Detect which cell encompasses the target text, then output its [X, Y] center coordinate. 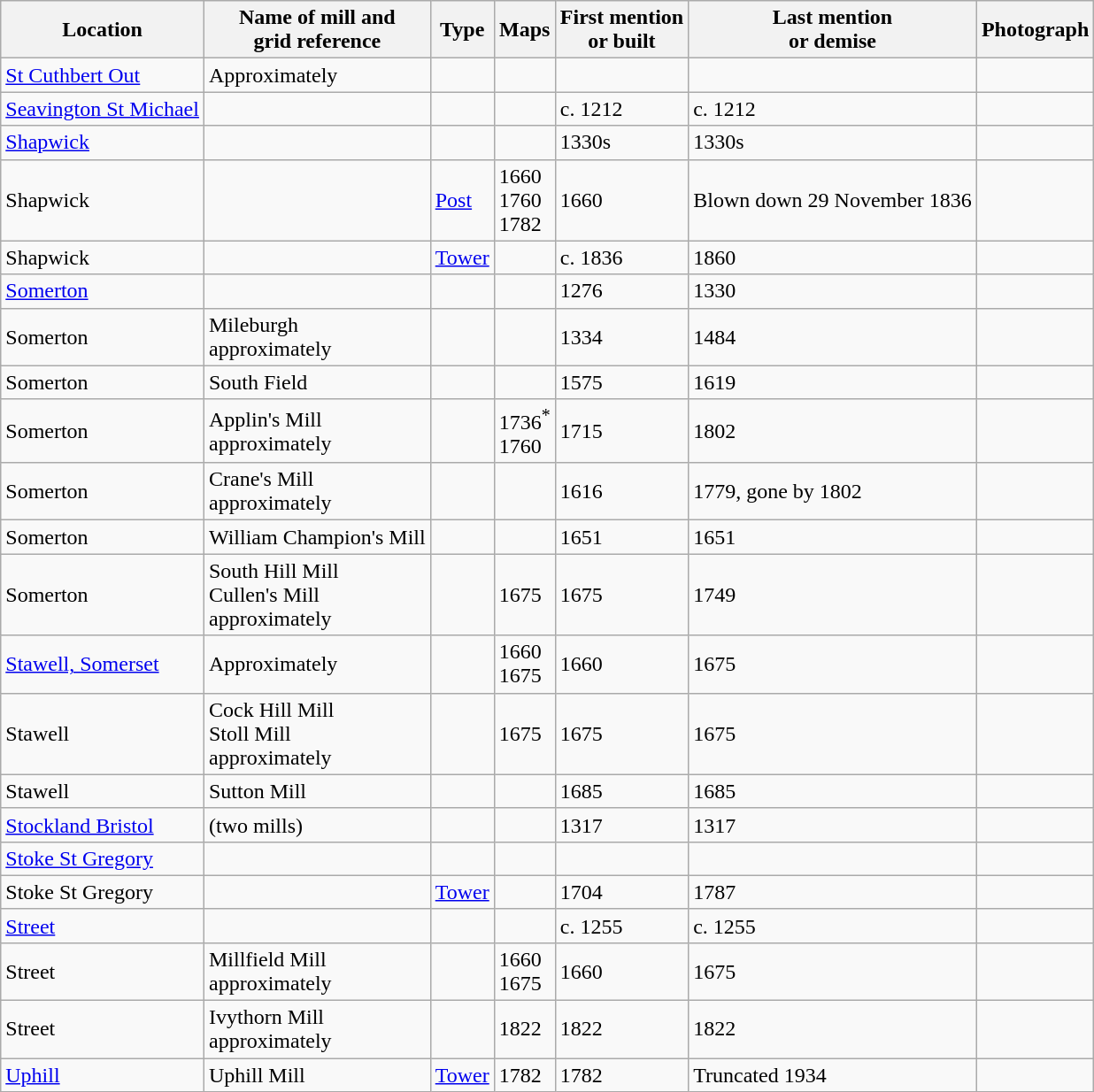
Seavington St Michael [103, 109]
Last mention or demise [833, 30]
Millfield Millapproximately [317, 972]
Ivythorn Millapproximately [317, 1030]
1619 [833, 382]
Truncated 1934 [833, 1075]
1276 [621, 291]
St Cuthbert Out [103, 75]
1736*1760 [524, 431]
Type [462, 30]
South Field [317, 382]
South Hill MillCullen's Millapproximately [317, 595]
Stawell, Somerset [103, 664]
Applin's Millapproximately [317, 431]
Cock Hill MillStoll Millapproximately [317, 734]
1334 [621, 336]
1749 [833, 595]
1787 [833, 892]
Maps [524, 30]
Uphill [103, 1075]
First mentionor built [621, 30]
Blown down 29 November 1836 [833, 200]
1616 [621, 492]
1779, gone by 1802 [833, 492]
Uphill Mill [317, 1075]
1330 [833, 291]
(two mills) [317, 825]
Mileburghapproximately [317, 336]
1704 [621, 892]
1802 [833, 431]
166017601782 [524, 200]
1860 [833, 258]
1484 [833, 336]
1715 [621, 431]
Photograph [1035, 30]
1575 [621, 382]
Name of mill andgrid reference [317, 30]
Post [462, 200]
William Champion's Mill [317, 537]
c. 1836 [621, 258]
Location [103, 30]
Stockland Bristol [103, 825]
Crane's Millapproximately [317, 492]
Sutton Mill [317, 791]
